Identify which cell holds the provided text, then report its [x, y] central coordinate. 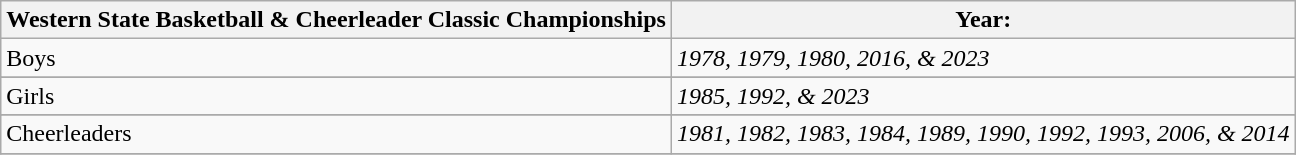
Boys [336, 58]
Year: [983, 20]
1985, 1992, & 2023 [983, 96]
1981, 1982, 1983, 1984, 1989, 1990, 1992, 1993, 2006, & 2014 [983, 134]
1978, 1979, 1980, 2016, & 2023 [983, 58]
Girls [336, 96]
Western State Basketball & Cheerleader Classic Championships [336, 20]
Cheerleaders [336, 134]
